Output the [x, y] coordinate of the center of the cell containing the given text.  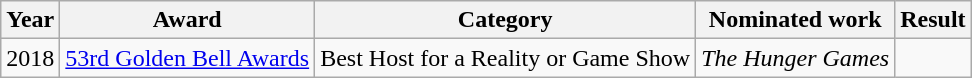
Category [506, 20]
Award [188, 20]
Year [30, 20]
The Hunger Games [796, 58]
Best Host for a Reality or Game Show [506, 58]
Result [933, 20]
2018 [30, 58]
Nominated work [796, 20]
53rd Golden Bell Awards [188, 58]
